Return [x, y] of the center of cell containing provided text 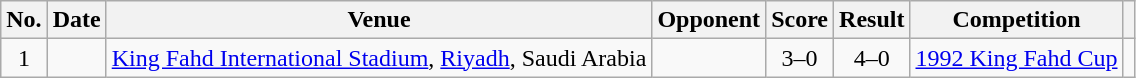
1 [24, 58]
Date [76, 20]
King Fahd International Stadium, Riyadh, Saudi Arabia [379, 58]
Opponent [709, 20]
3–0 [800, 58]
1992 King Fahd Cup [1016, 58]
4–0 [872, 58]
No. [24, 20]
Score [800, 20]
Competition [1016, 20]
Result [872, 20]
Venue [379, 20]
